Output the (x, y) coordinate of the center of the cell containing the given text.  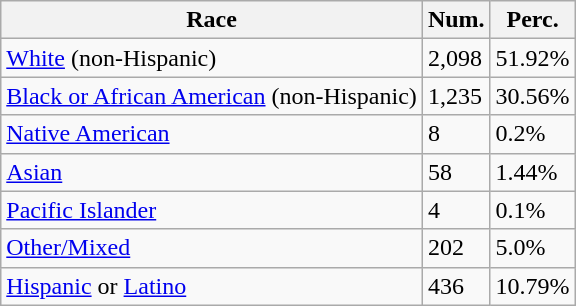
0.2% (532, 134)
0.1% (532, 210)
Native American (212, 134)
Num. (456, 20)
8 (456, 134)
Perc. (532, 20)
4 (456, 210)
Pacific Islander (212, 210)
202 (456, 248)
10.79% (532, 286)
Other/Mixed (212, 248)
1,235 (456, 96)
Asian (212, 172)
30.56% (532, 96)
1.44% (532, 172)
Black or African American (non-Hispanic) (212, 96)
Race (212, 20)
2,098 (456, 58)
5.0% (532, 248)
Hispanic or Latino (212, 286)
58 (456, 172)
436 (456, 286)
White (non-Hispanic) (212, 58)
51.92% (532, 58)
